Search for the cell housing the specified text and yield its [X, Y] center coordinate. 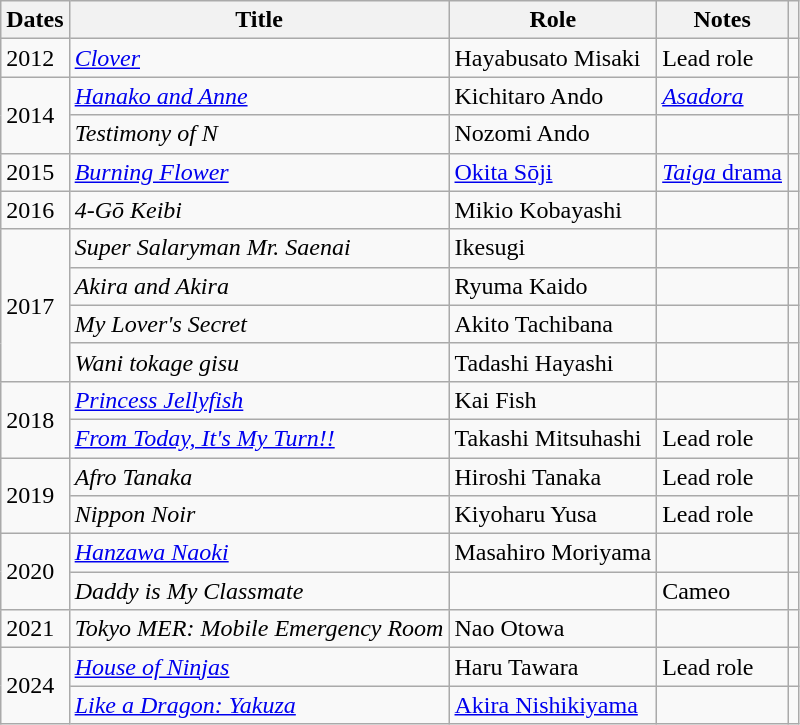
2018 [35, 419]
Role [553, 20]
2014 [35, 115]
4-Gō Keibi [259, 210]
Hanako and Anne [259, 96]
Masahiro Moriyama [553, 553]
Wani tokage gisu [259, 362]
2021 [35, 629]
Hiroshi Tanaka [553, 477]
Nozomi Ando [553, 134]
2016 [35, 210]
Cameo [722, 591]
Title [259, 20]
2015 [35, 172]
Like a Dragon: Yakuza [259, 705]
Nao Otowa [553, 629]
Kichitaro Ando [553, 96]
Okita Sōji [553, 172]
Daddy is My Classmate [259, 591]
Takashi Mitsuhashi [553, 438]
Nippon Noir [259, 515]
2024 [35, 686]
2017 [35, 305]
Ikesugi [553, 248]
From Today, It's My Turn!! [259, 438]
Hayabusato Misaki [553, 58]
2012 [35, 58]
Kiyoharu Yusa [553, 515]
Hanzawa Naoki [259, 553]
Asadora [722, 96]
Afro Tanaka [259, 477]
Akira Nishikiyama [553, 705]
2019 [35, 496]
Tokyo MER: Mobile Emergency Room [259, 629]
Clover [259, 58]
Super Salaryman Mr. Saenai [259, 248]
Mikio Kobayashi [553, 210]
Taiga drama [722, 172]
Akito Tachibana [553, 324]
Kai Fish [553, 400]
My Lover's Secret [259, 324]
Ryuma Kaido [553, 286]
Princess Jellyfish [259, 400]
Tadashi Hayashi [553, 362]
House of Ninjas [259, 667]
2020 [35, 572]
Haru Tawara [553, 667]
Akira and Akira [259, 286]
Testimony of N [259, 134]
Burning Flower [259, 172]
Notes [722, 20]
Dates [35, 20]
